Return (X, Y) of the center of cell containing provided text 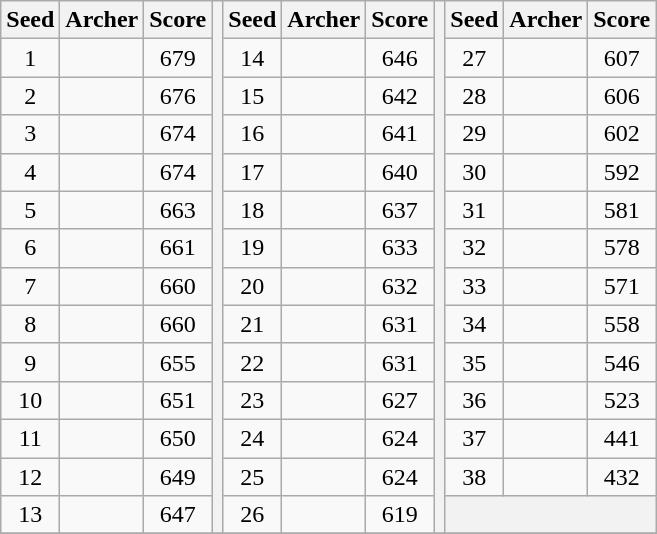
26 (252, 515)
663 (178, 210)
33 (474, 286)
606 (622, 96)
3 (30, 134)
650 (178, 438)
36 (474, 400)
578 (622, 248)
15 (252, 96)
633 (400, 248)
30 (474, 172)
23 (252, 400)
5 (30, 210)
649 (178, 477)
646 (400, 58)
24 (252, 438)
31 (474, 210)
21 (252, 324)
632 (400, 286)
679 (178, 58)
571 (622, 286)
640 (400, 172)
29 (474, 134)
441 (622, 438)
661 (178, 248)
627 (400, 400)
592 (622, 172)
14 (252, 58)
637 (400, 210)
27 (474, 58)
7 (30, 286)
13 (30, 515)
28 (474, 96)
12 (30, 477)
18 (252, 210)
37 (474, 438)
558 (622, 324)
34 (474, 324)
546 (622, 362)
655 (178, 362)
10 (30, 400)
523 (622, 400)
432 (622, 477)
11 (30, 438)
651 (178, 400)
9 (30, 362)
16 (252, 134)
35 (474, 362)
19 (252, 248)
25 (252, 477)
647 (178, 515)
32 (474, 248)
4 (30, 172)
38 (474, 477)
2 (30, 96)
6 (30, 248)
642 (400, 96)
581 (622, 210)
602 (622, 134)
676 (178, 96)
17 (252, 172)
619 (400, 515)
607 (622, 58)
1 (30, 58)
641 (400, 134)
22 (252, 362)
20 (252, 286)
8 (30, 324)
